Output the (X, Y) coordinate of the center of the cell containing the given text.  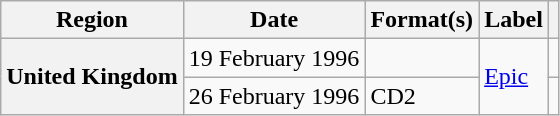
Epic (514, 77)
Region (92, 20)
CD2 (422, 96)
Format(s) (422, 20)
United Kingdom (92, 77)
Date (274, 20)
19 February 1996 (274, 58)
26 February 1996 (274, 96)
Label (514, 20)
